Detect which cell encompasses the target text, then output its [X, Y] center coordinate. 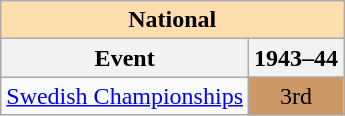
1943–44 [296, 58]
Event [125, 58]
Swedish Championships [125, 96]
3rd [296, 96]
National [172, 20]
